Return the [x, y] coordinate for the center point of the cell that contains the specified text.  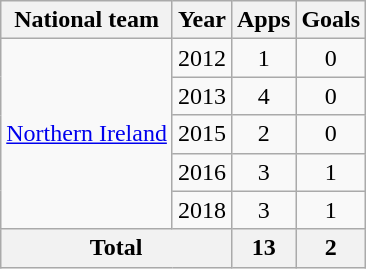
Apps [263, 20]
2013 [202, 96]
2016 [202, 172]
Northern Ireland [87, 134]
13 [263, 248]
2015 [202, 134]
2018 [202, 210]
Total [116, 248]
4 [263, 96]
Goals [331, 20]
2012 [202, 58]
Year [202, 20]
National team [87, 20]
